Capture the cell that displays the provided text and extract its (X, Y) central coordinate. 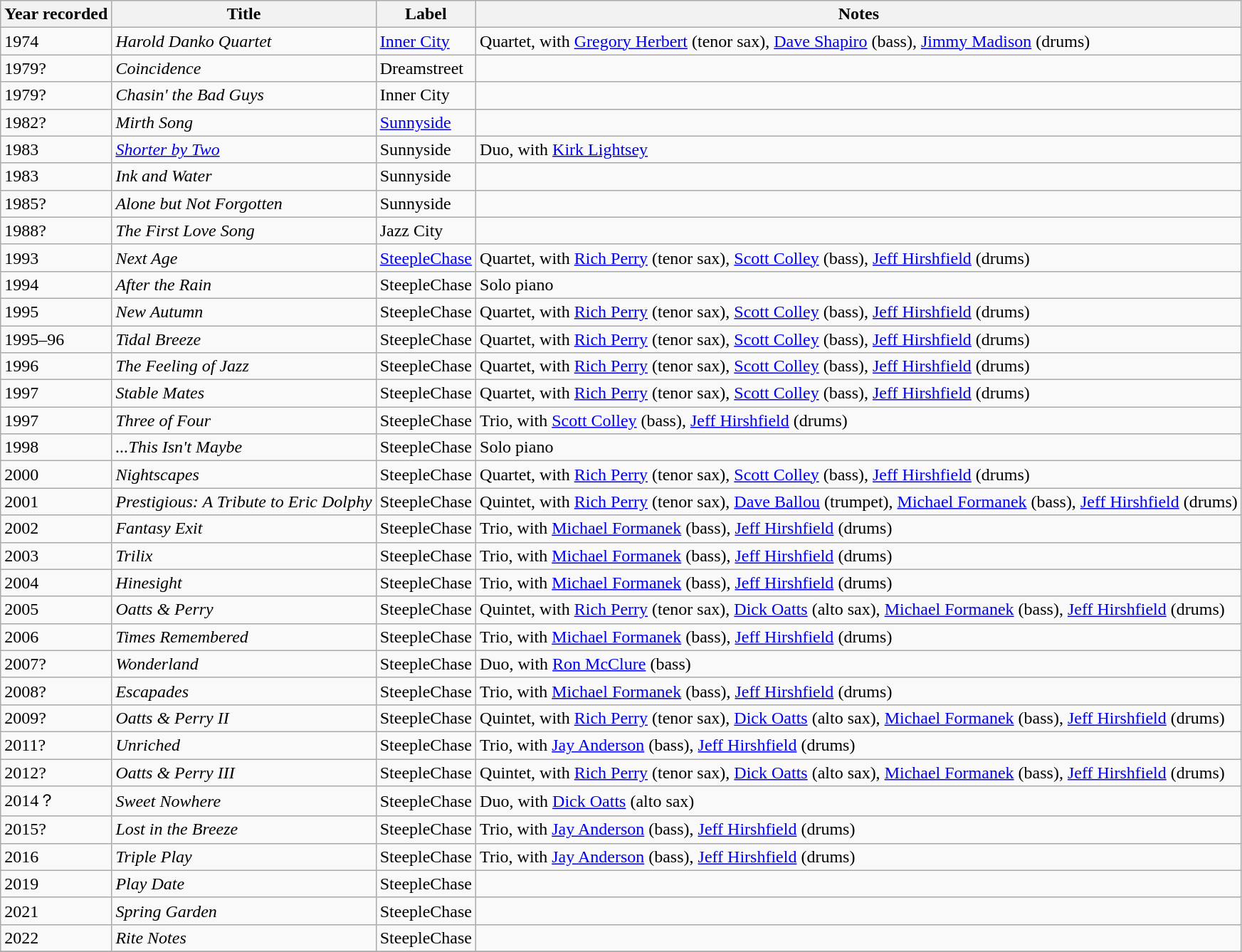
Trilix (243, 556)
Harold Danko Quartet (243, 41)
1982? (56, 122)
1985? (56, 203)
2019 (56, 884)
Prestigious: A Tribute to Eric Dolphy (243, 502)
Fantasy Exit (243, 529)
Lost in the Breeze (243, 830)
Nightscapes (243, 475)
2003 (56, 556)
Unriched (243, 745)
Dreamstreet (426, 68)
1988? (56, 231)
Shorter by Two (243, 149)
2009? (56, 718)
2005 (56, 610)
2004 (56, 583)
Year recorded (56, 14)
Times Remembered (243, 637)
Spring Garden (243, 911)
1974 (56, 41)
2007? (56, 664)
The Feeling of Jazz (243, 366)
Rite Notes (243, 938)
...This Isn't Maybe (243, 448)
Title (243, 14)
Coincidence (243, 68)
Three of Four (243, 421)
1993 (56, 258)
Ink and Water (243, 176)
Oatts & Perry (243, 610)
1994 (56, 285)
1995–96 (56, 339)
Oatts & Perry III (243, 772)
2021 (56, 911)
2006 (56, 637)
Oatts & Perry II (243, 718)
Trio, with Scott Colley (bass), Jeff Hirshfield (drums) (859, 421)
Duo, with Dick Oatts (alto sax) (859, 801)
Next Age (243, 258)
2002 (56, 529)
Quartet, with Gregory Herbert (tenor sax), Dave Shapiro (bass), Jimmy Madison (drums) (859, 41)
Quintet, with Rich Perry (tenor sax), Dave Ballou (trumpet), Michael Formanek (bass), Jeff Hirshfield (drums) (859, 502)
2012? (56, 772)
1996 (56, 366)
2008? (56, 691)
Sweet Nowhere (243, 801)
2011? (56, 745)
Wonderland (243, 664)
Alone but Not Forgotten (243, 203)
After the Rain (243, 285)
Play Date (243, 884)
Triple Play (243, 857)
The First Love Song (243, 231)
Mirth Song (243, 122)
New Autumn (243, 312)
Duo, with Ron McClure (bass) (859, 664)
Tidal Breeze (243, 339)
Hinesight (243, 583)
2001 (56, 502)
2015? (56, 830)
Jazz City (426, 231)
2016 (56, 857)
Notes (859, 14)
2000 (56, 475)
Duo, with Kirk Lightsey (859, 149)
Chasin' the Bad Guys (243, 95)
1998 (56, 448)
1995 (56, 312)
Stable Mates (243, 393)
2022 (56, 938)
2014？ (56, 801)
Label (426, 14)
Escapades (243, 691)
